Locate the cell with the specified text and output its (x, y) center coordinate. 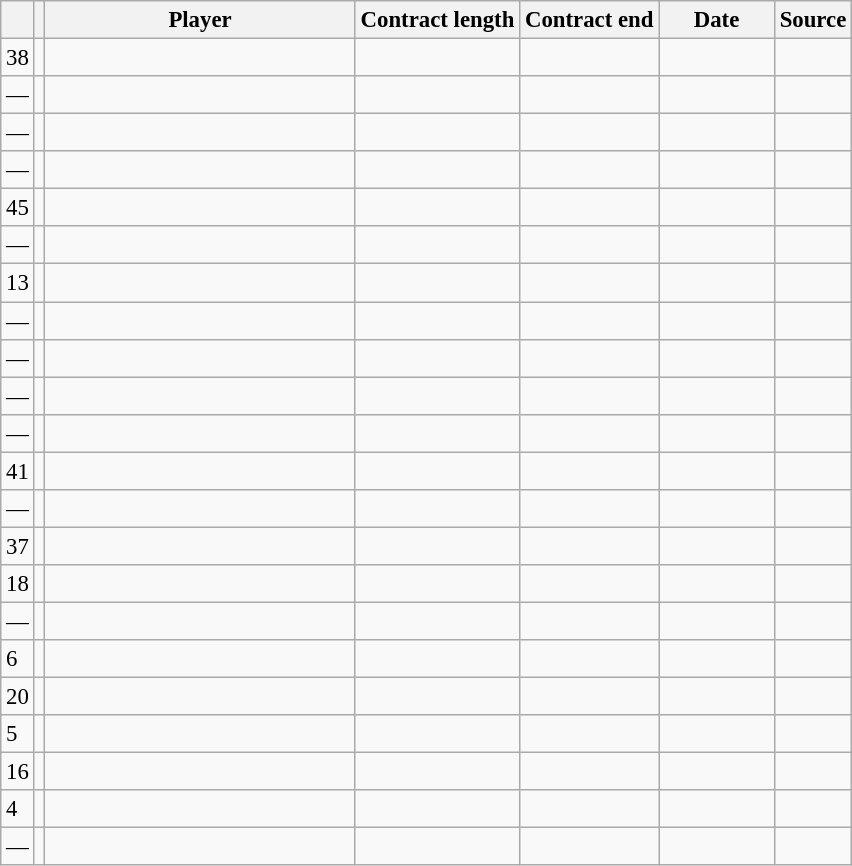
18 (18, 584)
13 (18, 283)
Source (812, 20)
4 (18, 809)
16 (18, 772)
37 (18, 546)
Player (200, 20)
5 (18, 734)
38 (18, 58)
Contract end (590, 20)
45 (18, 208)
6 (18, 659)
20 (18, 697)
Date (717, 20)
41 (18, 471)
Contract length (437, 20)
